Identify which cell holds the provided text, then report its [x, y] central coordinate. 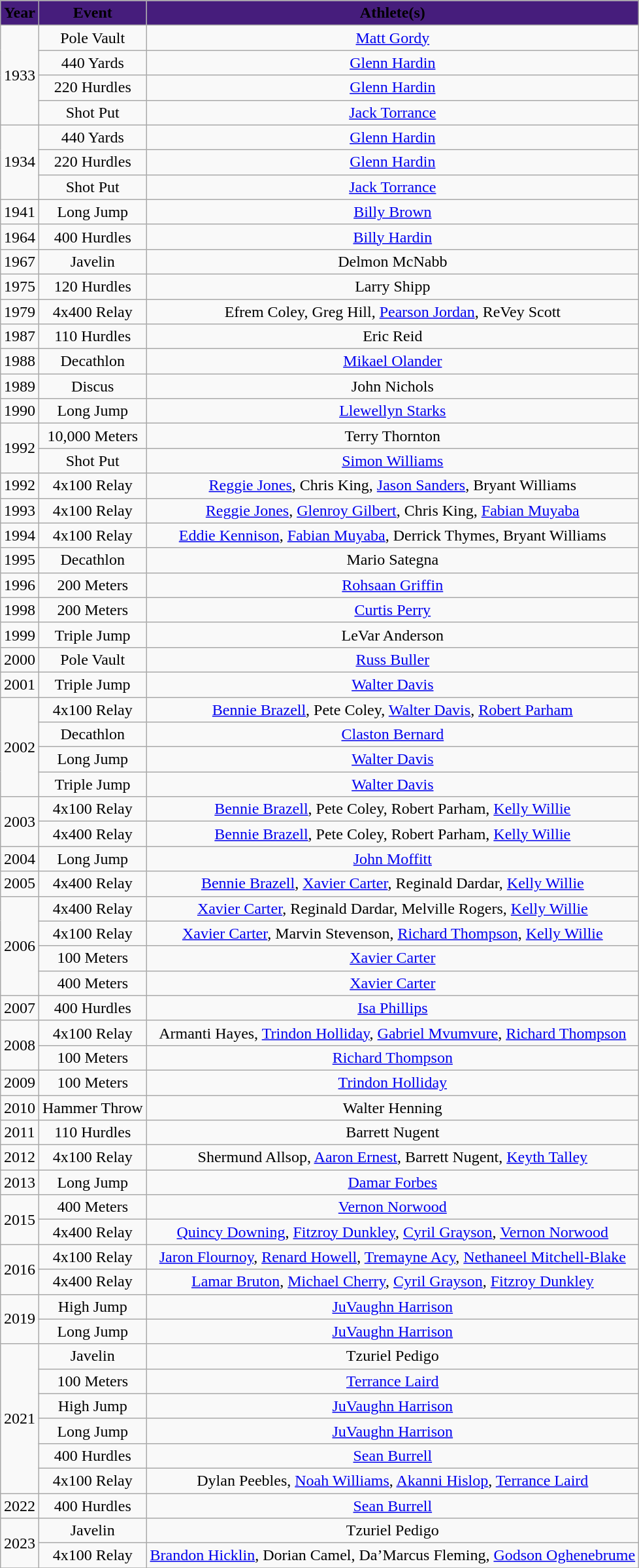
Eric Reid [393, 337]
Efrem Coley, Greg Hill, Pearson Jordan, ReVey Scott [393, 312]
Bennie Brazell, Xavier Carter, Reginald Dardar, Kelly Willie [393, 884]
Brandon Hicklin, Dorian Camel, Da’Marcus Fleming, Godson Oghenebrume [393, 1556]
Matt Gordy [393, 38]
10,000 Meters [93, 436]
Damar Forbes [393, 1182]
1993 [20, 510]
Trindon Holliday [393, 1082]
1988 [20, 361]
2021 [20, 1418]
Eddie Kennison, Fabian Muyaba, Derrick Thymes, Bryant Williams [393, 535]
John Moffitt [393, 859]
1975 [20, 286]
Jaron Flournoy, Renard Howell, Tremayne Acy, Nethaneel Mitchell-Blake [393, 1257]
2005 [20, 884]
Lamar Bruton, Michael Cherry, Cyril Grayson, Fitzroy Dunkley [393, 1282]
1933 [20, 75]
2007 [20, 1008]
Year [20, 13]
Claston Bernard [393, 735]
1979 [20, 312]
2015 [20, 1220]
2008 [20, 1045]
2002 [20, 746]
Dylan Peebles, Noah Williams, Akanni Hislop, Terrance Laird [393, 1480]
Athlete(s) [393, 13]
2003 [20, 822]
Hammer Throw [93, 1108]
2019 [20, 1319]
Billy Brown [393, 212]
Curtis Perry [393, 610]
1999 [20, 635]
LeVar Anderson [393, 635]
Mario Sategna [393, 560]
Richard Thompson [393, 1058]
Larry Shipp [393, 286]
Billy Hardin [393, 237]
Rohsaan Griffin [393, 585]
2000 [20, 659]
1990 [20, 411]
1967 [20, 261]
1934 [20, 162]
1998 [20, 610]
1995 [20, 560]
Russ Buller [393, 659]
2023 [20, 1543]
2012 [20, 1158]
2001 [20, 684]
Shermund Allsop, Aaron Ernest, Barrett Nugent, Keyth Talley [393, 1158]
Quincy Downing, Fitzroy Dunkley, Cyril Grayson, Vernon Norwood [393, 1232]
1964 [20, 237]
2006 [20, 946]
2011 [20, 1133]
Reggie Jones, Glenroy Gilbert, Chris King, Fabian Muyaba [393, 510]
Terry Thornton [393, 436]
Delmon McNabb [393, 261]
1989 [20, 386]
Reggie Jones, Chris King, Jason Sanders, Bryant Williams [393, 486]
2004 [20, 859]
Walter Henning [393, 1108]
2022 [20, 1505]
Vernon Norwood [393, 1207]
Terrance Laird [393, 1381]
1987 [20, 337]
Simon Williams [393, 461]
Barrett Nugent [393, 1133]
1996 [20, 585]
120 Hurdles [93, 286]
Armanti Hayes, Trindon Holliday, Gabriel Mvumvure, Richard Thompson [393, 1033]
Discus [93, 386]
2013 [20, 1182]
2009 [20, 1082]
Llewellyn Starks [393, 411]
Xavier Carter, Marvin Stevenson, Richard Thompson, Kelly Willie [393, 933]
1994 [20, 535]
Mikael Olander [393, 361]
1941 [20, 212]
Event [93, 13]
2010 [20, 1108]
2016 [20, 1269]
John Nichols [393, 386]
Xavier Carter, Reginald Dardar, Melville Rogers, Kelly Willie [393, 909]
Bennie Brazell, Pete Coley, Walter Davis, Robert Parham [393, 709]
Isa Phillips [393, 1008]
